Provide the (x, y) coordinate of the cell's center where the given text is located.  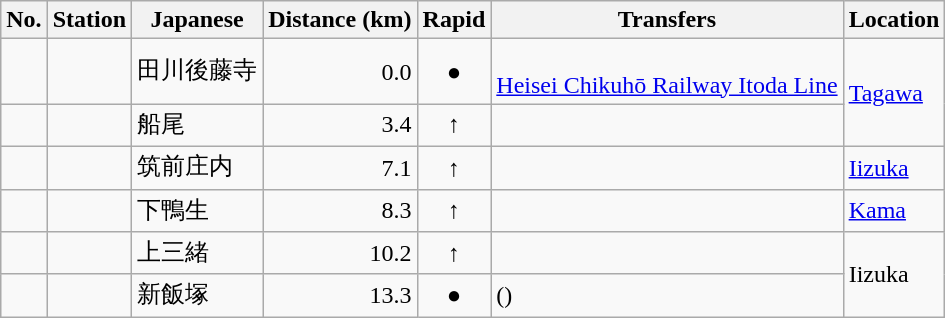
Tagawa (894, 93)
13.3 (340, 296)
Transfers (667, 20)
10.2 (340, 254)
0.0 (340, 72)
Kama (894, 210)
下鴨生 (198, 210)
3.4 (340, 126)
No. (24, 20)
筑前庄内 (198, 168)
Heisei Chikuhō Railway Itoda Line (667, 72)
() (667, 296)
Rapid (454, 20)
7.1 (340, 168)
8.3 (340, 210)
船尾 (198, 126)
新飯塚 (198, 296)
Location (894, 20)
上三緒 (198, 254)
Distance (km) (340, 20)
Station (89, 20)
田川後藤寺 (198, 72)
Japanese (198, 20)
